Capture the cell that displays the provided text and extract its [x, y] central coordinate. 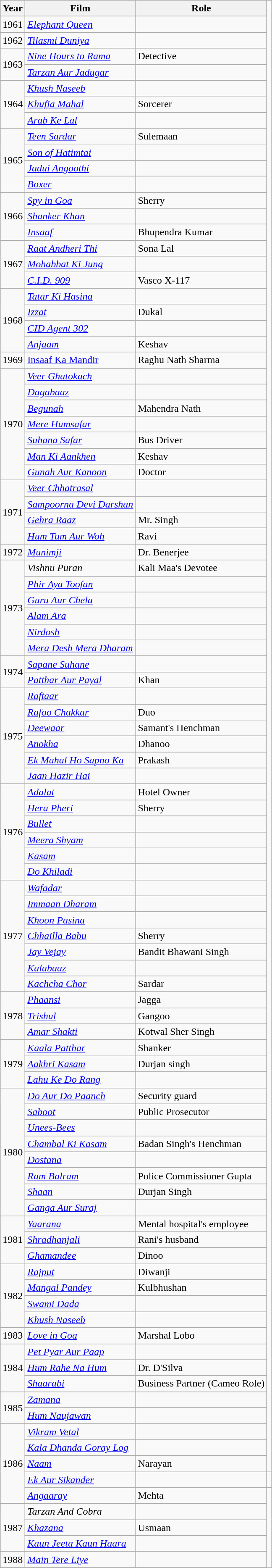
Kulbhushan [201, 1288]
Durjan singh [201, 1064]
Dagabaaz [81, 392]
Phaansi [81, 1000]
1975 [13, 736]
Mental hospital's employee [201, 1224]
Bhupendra Kumar [201, 232]
Raghu Nath Sharma [201, 360]
Sorcerer [201, 104]
Doctor [201, 472]
Sampoorna Devi Darshan [81, 504]
Role [201, 8]
Bus Driver [201, 440]
Khoon Pasina [81, 920]
Arab Ke Lal [81, 120]
1970 [13, 424]
Security guard [201, 1096]
Raat Andheri Thi [81, 248]
1968 [13, 320]
Police Commissioner Gupta [201, 1176]
1981 [13, 1240]
Angaaray [81, 1496]
Amar Shakti [81, 1032]
Dostana [81, 1160]
Naam [81, 1463]
Shanker Khan [81, 216]
Duo [201, 712]
Rafoo Chakkar [81, 712]
Anjaam [81, 344]
Vishnu Puran [81, 568]
Ek Mahal Ho Sapno Ka [81, 760]
1969 [13, 360]
Badan Singh's Henchman [201, 1144]
Patthar Aur Payal [81, 680]
Alam Ara [81, 616]
1973 [13, 608]
Munimji [81, 552]
Mere Humsafar [81, 424]
1962 [13, 40]
Lahu Ke Do Rang [81, 1080]
Meera Shyam [81, 840]
1976 [13, 832]
1986 [13, 1463]
Film [81, 8]
Begunah [81, 408]
Swami Dada [81, 1304]
1980 [13, 1152]
Usmaan [201, 1528]
Rajput [81, 1272]
Elephant Queen [81, 24]
Tarzan Aur Jadugar [81, 72]
Ganga Aur Suraj [81, 1208]
Aakhri Kasam [81, 1064]
Dukal [201, 312]
Bandit Bhawani Singh [201, 952]
1983 [13, 1336]
Spy in Goa [81, 200]
Pet Pyar Aur Paap [81, 1352]
Nirdosh [81, 632]
Tatar Ki Hasina [81, 296]
Gangoo [201, 1016]
Durjan Singh [201, 1192]
Ravi [201, 536]
Diwanji [201, 1272]
1961 [13, 24]
Mera Desh Mera Dharam [81, 648]
Business Partner (Cameo Role) [201, 1384]
Kasam [81, 856]
Adalat [81, 792]
1972 [13, 552]
Chambal Ki Kasam [81, 1144]
Teen Sardar [81, 136]
Mr. Singh [201, 520]
1985 [13, 1408]
1964 [13, 104]
Sapane Suhane [81, 664]
Tarzan And Cobra [81, 1512]
Sona Lal [201, 248]
Zamana [81, 1400]
Ram Balram [81, 1176]
Suhana Safar [81, 440]
1978 [13, 1016]
1966 [13, 216]
Guru Aur Chela [81, 600]
Son of Hatimtai [81, 152]
Yaarana [81, 1224]
Veer Chhatrasal [81, 488]
Main Tere Liye [81, 1560]
Khan [201, 680]
Bullet [81, 824]
Tilasmi Duniya [81, 40]
Jagga [201, 1000]
Rani's husband [201, 1240]
Dinoo [201, 1256]
Trishul [81, 1016]
1977 [13, 936]
Hotel Owner [201, 792]
Gunah Aur Kanoon [81, 472]
Love in Goa [81, 1336]
Kalabaaz [81, 968]
Marshal Lobo [201, 1336]
Veer Ghatokach [81, 376]
Saboot [81, 1112]
Kaala Patthar [81, 1048]
1987 [13, 1528]
Mehta [201, 1496]
Anokha [81, 744]
Jay Vejay [81, 952]
Dhanoo [201, 744]
Ghamandee [81, 1256]
Vikram Vetal [81, 1431]
Mahendra Nath [201, 408]
Shradhanjali [81, 1240]
C.I.D. 909 [81, 280]
Khazana [81, 1528]
Do Aur Do Paanch [81, 1096]
Khufia Mahal [81, 104]
Wafadar [81, 888]
Immaan Dharam [81, 904]
Do Khiladi [81, 872]
Ek Aur Sikander [81, 1479]
Hum Tum Aur Woh [81, 536]
Izzat [81, 312]
1979 [13, 1064]
1982 [13, 1296]
Shaarabi [81, 1384]
Raftaar [81, 696]
1974 [13, 672]
Man Ki Aankhen [81, 456]
Kachcha Chor [81, 984]
1971 [13, 512]
Dr. Benerjee [201, 552]
Public Prosecutor [201, 1112]
CID Agent 302 [81, 328]
Dr. D'Silva [201, 1368]
Hum Rahe Na Hum [81, 1368]
1988 [13, 1560]
Prakash [201, 760]
Insaaf [81, 232]
Narayan [201, 1463]
Jadui Angoothi [81, 168]
Mangal Pandey [81, 1288]
Samant's Henchman [201, 728]
Kali Maa's Devotee [201, 568]
Shanker [201, 1048]
Insaaf Ka Mandir [81, 360]
Detective [201, 56]
Phir Aya Toofan [81, 584]
1965 [13, 160]
Boxer [81, 184]
Hera Pheri [81, 808]
Hum Naujawan [81, 1415]
Kotwal Sher Singh [201, 1032]
Gehra Raaz [81, 520]
Chhailla Babu [81, 936]
Sardar [201, 984]
Shaan [81, 1192]
1967 [13, 264]
Sulemaan [201, 136]
Year [13, 8]
Unees-Bees [81, 1128]
Mohabbat Ki Jung [81, 264]
Vasco X-117 [201, 280]
1984 [13, 1368]
Deewaar [81, 728]
Kaun Jeeta Kaun Haara [81, 1544]
Jaan Hazir Hai [81, 776]
Nine Hours to Rama [81, 56]
Kala Dhanda Goray Log [81, 1447]
1963 [13, 64]
